Detect which cell encompasses the target text, then output its [x, y] center coordinate. 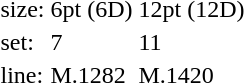
7 [92, 42]
